Find where the given text appears and provide that cell's center as [x, y] coordinate. 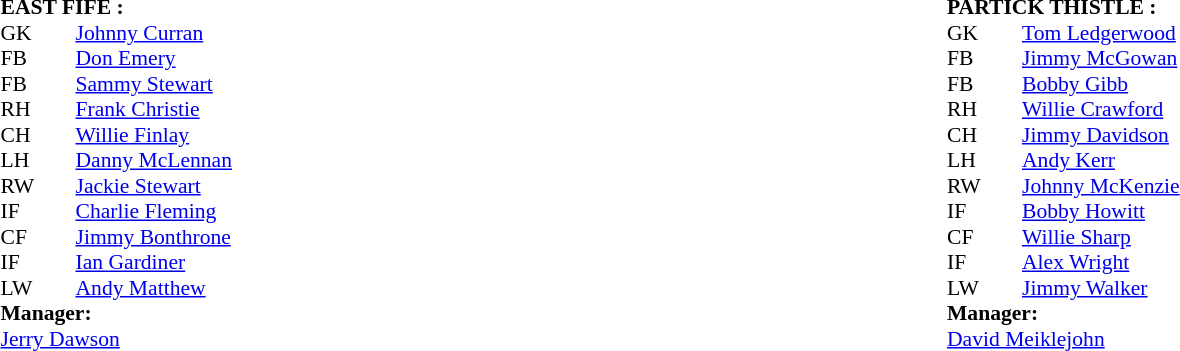
Bobby Gibb [1101, 84]
Jackie Stewart [154, 186]
Bobby Howitt [1101, 211]
Willie Finlay [154, 135]
Don Emery [154, 59]
Frank Christie [154, 109]
Charlie Fleming [154, 211]
Andy Kerr [1101, 161]
Andy Matthew [154, 288]
Johnny Curran [154, 33]
Sammy Stewart [154, 84]
Jimmy Walker [1101, 288]
Jimmy Davidson [1101, 135]
Jimmy Bonthrone [154, 237]
Willie Sharp [1101, 237]
Jimmy McGowan [1101, 59]
Alex Wright [1101, 263]
Johnny McKenzie [1101, 186]
Ian Gardiner [154, 263]
Tom Ledgerwood [1101, 33]
Danny McLennan [154, 161]
Willie Crawford [1101, 109]
